Return (x, y) of the center of cell containing provided text 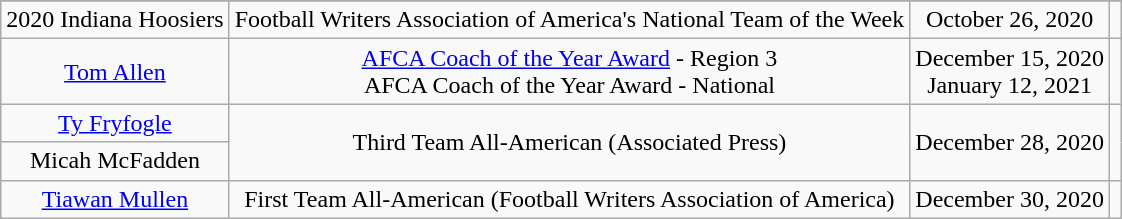
Third Team All-American (Associated Press) (570, 142)
Micah McFadden (115, 161)
December 30, 2020 (1010, 199)
Football Writers Association of America's National Team of the Week (570, 20)
Ty Fryfogle (115, 123)
Tiawan Mullen (115, 199)
Tom Allen (115, 72)
December 28, 2020 (1010, 142)
AFCA Coach of the Year Award - Region 3 AFCA Coach of the Year Award - National (570, 72)
First Team All-American (Football Writers Association of America) (570, 199)
December 15, 2020January 12, 2021 (1010, 72)
October 26, 2020 (1010, 20)
2020 Indiana Hoosiers (115, 20)
